Determine the [X, Y] coordinate at the center of the cell enclosing the given text.  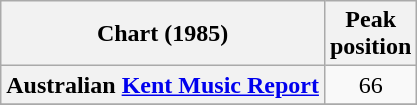
Chart (1985) [163, 34]
Australian Kent Music Report [163, 85]
66 [370, 85]
Peakposition [370, 34]
